Provide the (x, y) coordinate of the cell's center where the given text is located.  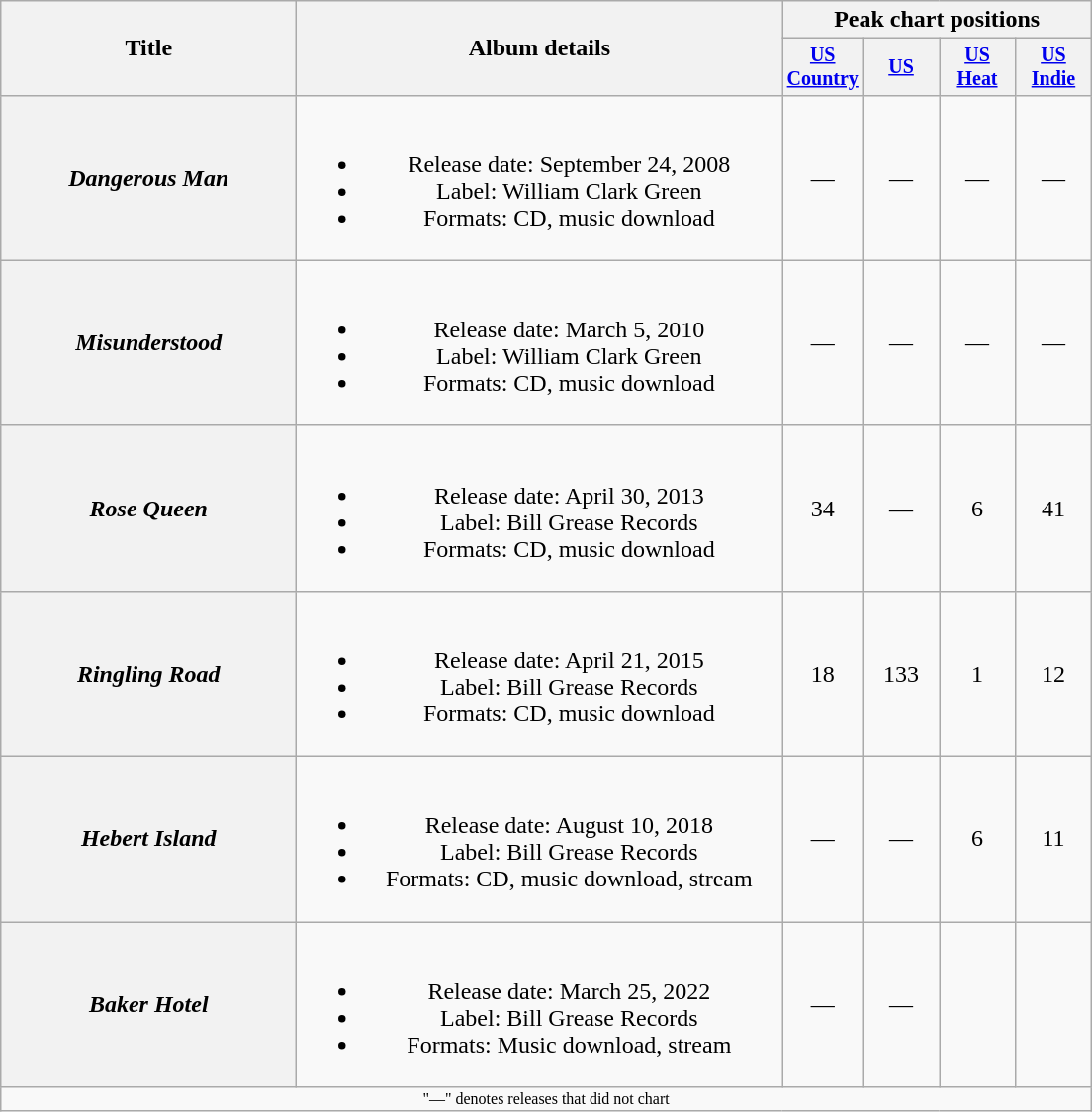
Release date: September 24, 2008Label: William Clark GreenFormats: CD, music download (540, 178)
US Country (823, 67)
Dangerous Man (148, 178)
133 (902, 673)
41 (1052, 509)
Release date: April 21, 2015Label: Bill Grease RecordsFormats: CD, music download (540, 673)
Release date: August 10, 2018Label: Bill Grease RecordsFormats: CD, music download, stream (540, 839)
US (902, 67)
Release date: March 25, 2022Label: Bill Grease RecordsFormats: Music download, stream (540, 1005)
US Indie (1052, 67)
Release date: April 30, 2013Label: Bill Grease RecordsFormats: CD, music download (540, 509)
Title (148, 48)
11 (1052, 839)
Baker Hotel (148, 1005)
34 (823, 509)
Rose Queen (148, 509)
12 (1052, 673)
US Heat (977, 67)
Release date: March 5, 2010Label: William Clark GreenFormats: CD, music download (540, 342)
Misunderstood (148, 342)
Hebert Island (148, 839)
18 (823, 673)
"—" denotes releases that did not chart (546, 1099)
1 (977, 673)
Ringling Road (148, 673)
Peak chart positions (938, 20)
Album details (540, 48)
